Return the [X, Y] coordinate for the center point of the cell that contains the specified text.  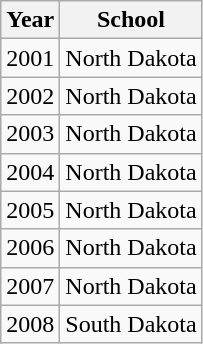
2007 [30, 286]
South Dakota [131, 324]
School [131, 20]
2006 [30, 248]
2005 [30, 210]
2003 [30, 134]
2002 [30, 96]
2004 [30, 172]
2008 [30, 324]
Year [30, 20]
2001 [30, 58]
